Identify which cell holds the provided text, then report its [X, Y] central coordinate. 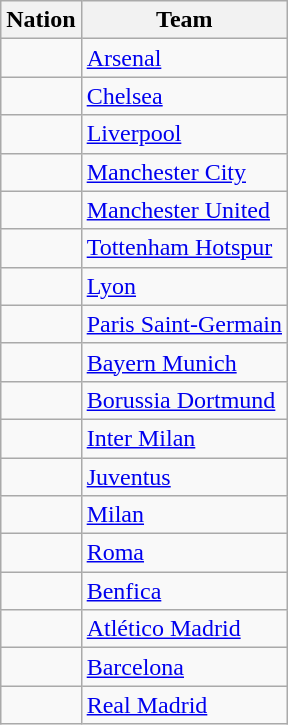
Nation [41, 20]
Real Madrid [184, 705]
Manchester City [184, 172]
Liverpool [184, 134]
Roma [184, 553]
Juventus [184, 477]
Tottenham Hotspur [184, 248]
Milan [184, 515]
Chelsea [184, 96]
Manchester United [184, 210]
Atlético Madrid [184, 629]
Inter Milan [184, 438]
Borussia Dortmund [184, 400]
Bayern Munich [184, 362]
Benfica [184, 591]
Arsenal [184, 58]
Lyon [184, 286]
Paris Saint-Germain [184, 324]
Team [184, 20]
Barcelona [184, 667]
